From the cell containing the given text, extract its center point as (X, Y) coordinate. 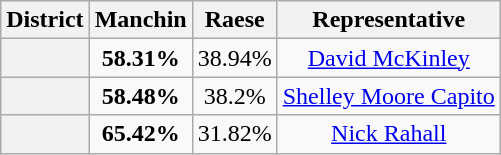
58.48% (140, 96)
District (45, 20)
58.31% (140, 58)
Shelley Moore Capito (388, 96)
65.42% (140, 134)
Nick Rahall (388, 134)
Representative (388, 20)
38.94% (234, 58)
Raese (234, 20)
David McKinley (388, 58)
31.82% (234, 134)
Manchin (140, 20)
38.2% (234, 96)
